From the cell containing the given text, extract its center point as (x, y) coordinate. 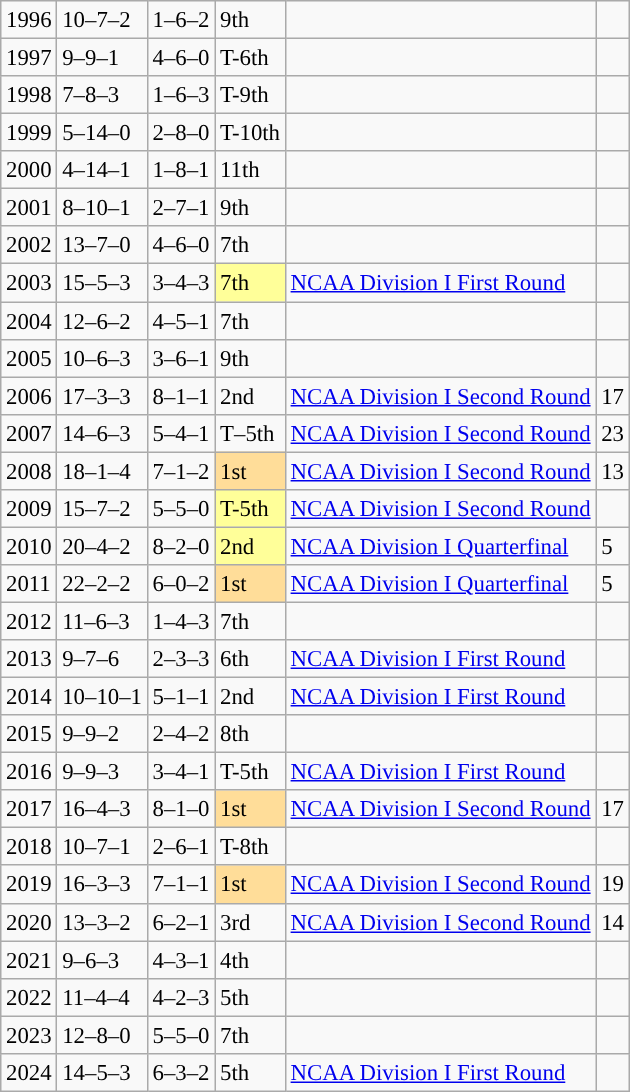
4–14–1 (102, 170)
9–6–3 (102, 960)
16–3–3 (102, 885)
16–4–3 (102, 809)
2015 (29, 734)
1–4–3 (181, 621)
2009 (29, 509)
2–7–1 (181, 208)
8th (250, 734)
11–6–3 (102, 621)
2017 (29, 809)
2011 (29, 584)
2008 (29, 471)
8–1–1 (181, 396)
22–2–2 (102, 584)
1996 (29, 20)
T-8th (250, 847)
7–8–3 (102, 95)
2006 (29, 396)
2024 (29, 1073)
10–6–3 (102, 358)
4–5–1 (181, 321)
8–1–0 (181, 809)
7–1–2 (181, 471)
1–6–2 (181, 20)
14–6–3 (102, 433)
2000 (29, 170)
5–1–1 (181, 697)
4–3–1 (181, 960)
2019 (29, 885)
15–7–2 (102, 509)
T-6th (250, 58)
8–10–1 (102, 208)
2004 (29, 321)
11–4–4 (102, 997)
4th (250, 960)
T-9th (250, 95)
12–6–2 (102, 321)
10–10–1 (102, 697)
3–6–1 (181, 358)
2013 (29, 659)
2012 (29, 621)
2018 (29, 847)
2014 (29, 697)
1998 (29, 95)
12–8–0 (102, 1035)
10–7–1 (102, 847)
1997 (29, 58)
3rd (250, 922)
14 (612, 922)
9–9–3 (102, 772)
13–3–2 (102, 922)
6–0–2 (181, 584)
20–4–2 (102, 546)
7–1–1 (181, 885)
2003 (29, 283)
8–2–0 (181, 546)
6–2–1 (181, 922)
1–8–1 (181, 170)
15–5–3 (102, 283)
2016 (29, 772)
2010 (29, 546)
11th (250, 170)
2002 (29, 245)
5–14–0 (102, 133)
2023 (29, 1035)
10–7–2 (102, 20)
13 (612, 471)
2–6–1 (181, 847)
13–7–0 (102, 245)
14–5–3 (102, 1073)
3–4–3 (181, 283)
19 (612, 885)
3–4–1 (181, 772)
2–8–0 (181, 133)
6th (250, 659)
2005 (29, 358)
2007 (29, 433)
1–6–3 (181, 95)
2–4–2 (181, 734)
2–3–3 (181, 659)
1999 (29, 133)
2021 (29, 960)
5–4–1 (181, 433)
2001 (29, 208)
18–1–4 (102, 471)
T–5th (250, 433)
9–9–2 (102, 734)
6–3–2 (181, 1073)
4–2–3 (181, 997)
T-10th (250, 133)
2022 (29, 997)
23 (612, 433)
9–9–1 (102, 58)
9–7–6 (102, 659)
2020 (29, 922)
17–3–3 (102, 396)
